Scan for the cell matching the given text and deliver its [x, y] coordinate at center. 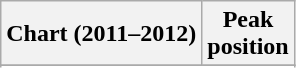
Peakposition [248, 34]
Chart (2011–2012) [102, 34]
